Return [X, Y] of the center of cell containing provided text 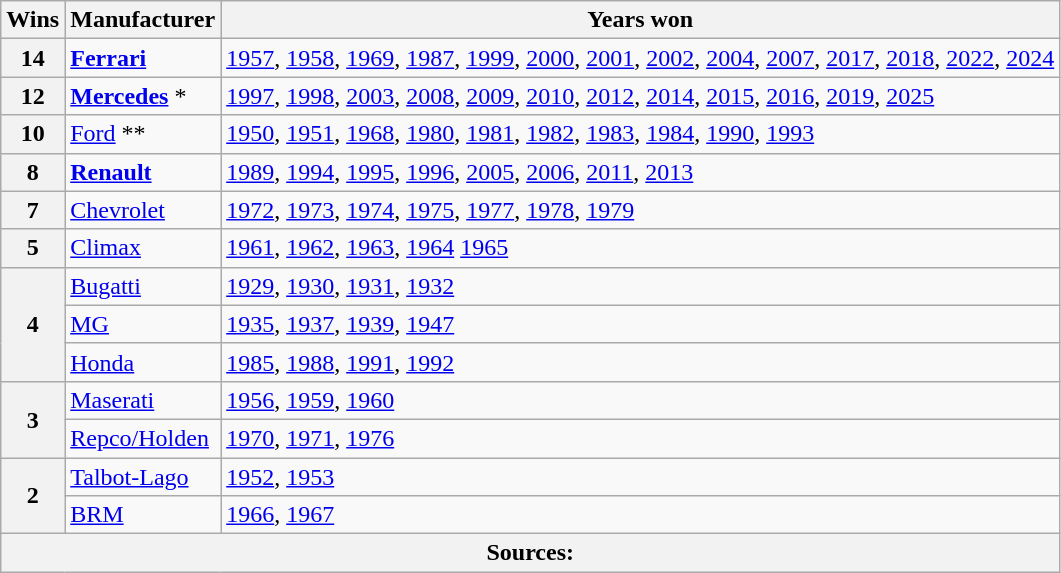
1997, 1998, 2003, 2008, 2009, 2010, 2012, 2014, 2015, 2016, 2019, 2025 [640, 96]
1970, 1971, 1976 [640, 438]
Maserati [143, 400]
1985, 1988, 1991, 1992 [640, 362]
Mercedes * [143, 96]
MG [143, 324]
Bugatti [143, 286]
1961, 1962, 1963, 1964 1965 [640, 248]
Ford ** [143, 134]
1989, 1994, 1995, 1996, 2005, 2006, 2011, 2013 [640, 172]
Climax [143, 248]
1957, 1958, 1969, 1987, 1999, 2000, 2001, 2002, 2004, 2007, 2017, 2018, 2022, 2024 [640, 58]
Repco/Holden [143, 438]
Renault [143, 172]
7 [33, 210]
1956, 1959, 1960 [640, 400]
BRM [143, 515]
8 [33, 172]
1929, 1930, 1931, 1932 [640, 286]
1935, 1937, 1939, 1947 [640, 324]
Sources: [530, 553]
4 [33, 324]
Manufacturer [143, 20]
Talbot-Lago [143, 477]
1972, 1973, 1974, 1975, 1977, 1978, 1979 [640, 210]
Years won [640, 20]
Ferrari [143, 58]
10 [33, 134]
3 [33, 419]
Chevrolet [143, 210]
12 [33, 96]
2 [33, 496]
1966, 1967 [640, 515]
1950, 1951, 1968, 1980, 1981, 1982, 1983, 1984, 1990, 1993 [640, 134]
1952, 1953 [640, 477]
5 [33, 248]
Honda [143, 362]
Wins [33, 20]
14 [33, 58]
